Extract the (x, y) coordinate from the center of the cell holding the provided text.  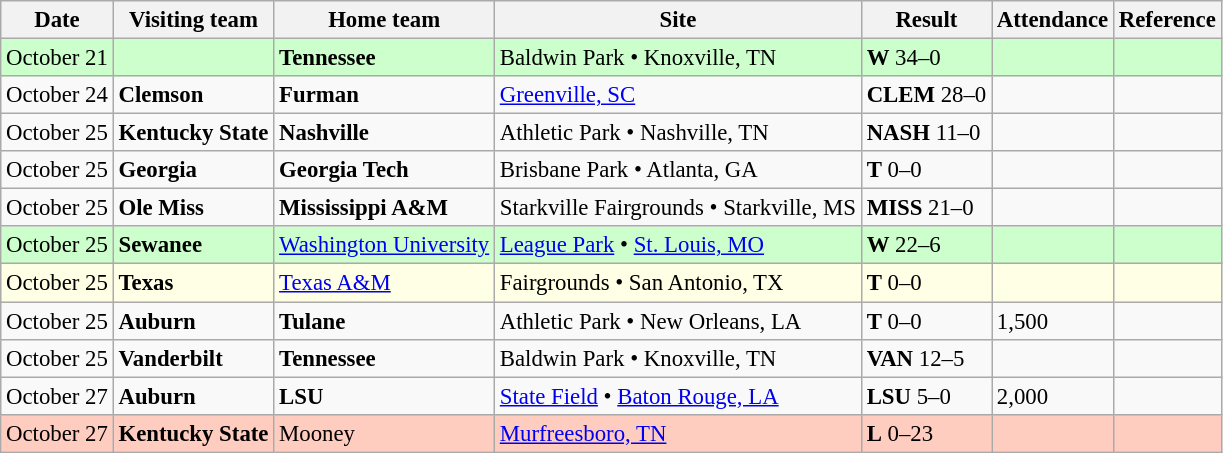
Fairgrounds • San Antonio, TX (678, 283)
Texas (194, 283)
LSU (384, 396)
Vanderbilt (194, 358)
Mooney (384, 433)
Date (57, 20)
League Park • St. Louis, MO (678, 245)
Reference (1167, 20)
Attendance (1053, 20)
Nashville (384, 133)
October 24 (57, 95)
Clemson (194, 95)
Georgia (194, 170)
Tulane (384, 321)
2,000 (1053, 396)
Murfreesboro, TN (678, 433)
Home team (384, 20)
Ole Miss (194, 208)
Texas A&M (384, 283)
Furman (384, 95)
W 22–6 (926, 245)
VAN 12–5 (926, 358)
Brisbane Park • Atlanta, GA (678, 170)
Washington University (384, 245)
Result (926, 20)
Visiting team (194, 20)
Athletic Park • New Orleans, LA (678, 321)
Georgia Tech (384, 170)
Sewanee (194, 245)
LSU 5–0 (926, 396)
W 34–0 (926, 58)
Mississippi A&M (384, 208)
Site (678, 20)
NASH 11–0 (926, 133)
CLEM 28–0 (926, 95)
October 21 (57, 58)
Greenville, SC (678, 95)
MISS 21–0 (926, 208)
State Field • Baton Rouge, LA (678, 396)
L 0–23 (926, 433)
Athletic Park • Nashville, TN (678, 133)
1,500 (1053, 321)
Starkville Fairgrounds • Starkville, MS (678, 208)
